Find where the given text appears and provide that cell's center as [X, Y] coordinate. 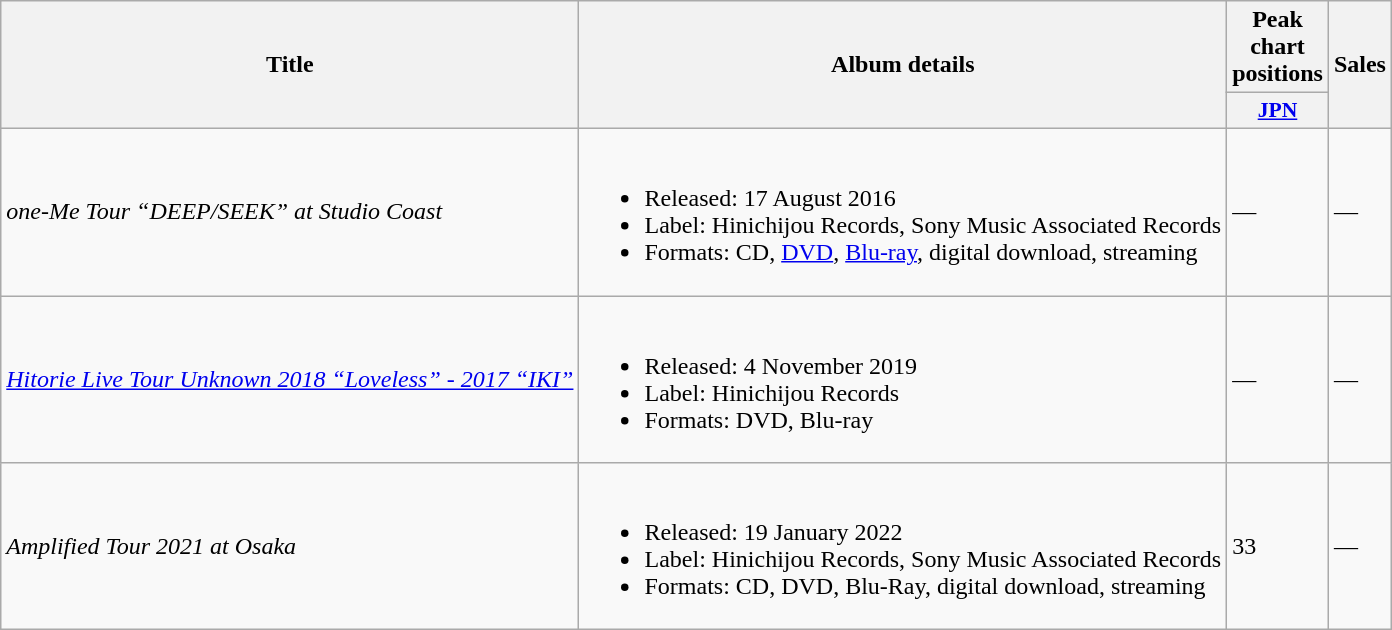
33 [1278, 546]
Amplified Tour 2021 at Osaka [290, 546]
Released: 19 January 2022Label: Hinichijou Records, Sony Music Associated RecordsFormats: CD, DVD, Blu-Ray, digital download, streaming [903, 546]
Album details [903, 65]
Peak chart positions [1278, 47]
JPN [1278, 111]
Released: 17 August 2016Label: Hinichijou Records, Sony Music Associated RecordsFormats: CD, DVD, Blu-ray, digital download, streaming [903, 212]
one-Me Tour “DEEP/SEEK” at Studio Coast [290, 212]
Sales [1360, 65]
Title [290, 65]
Hitorie Live Tour Unknown 2018 “Loveless” - 2017 “IKI” [290, 380]
Released: 4 November 2019Label: Hinichijou RecordsFormats: DVD, Blu-ray [903, 380]
